Locate the cell with the specified text and output its [X, Y] center coordinate. 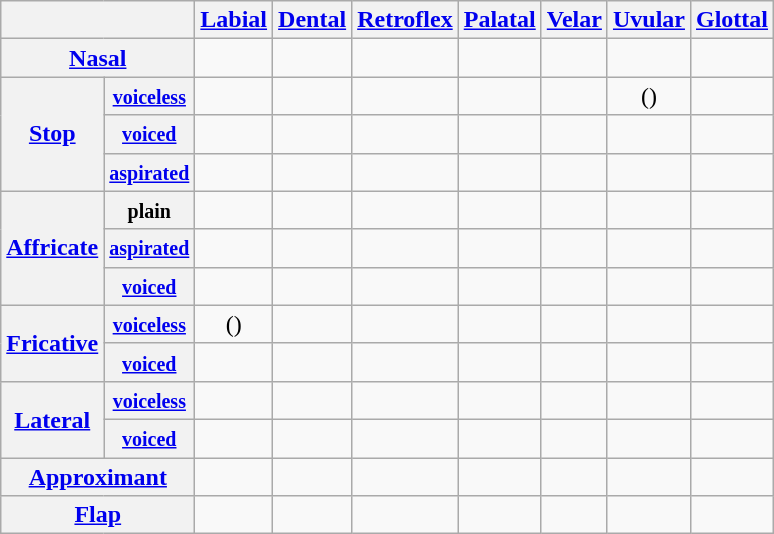
Lateral [52, 419]
plain [150, 210]
Nasal [98, 58]
Flap [98, 515]
Stop [52, 134]
Fricative [52, 343]
Labial [234, 20]
Approximant [98, 477]
Uvular [648, 20]
Retroflex [406, 20]
Palatal [500, 20]
Dental [312, 20]
Glottal [732, 20]
Velar [574, 20]
Affricate [52, 248]
